Extract the (X, Y) coordinate from the center of the cell holding the provided text.  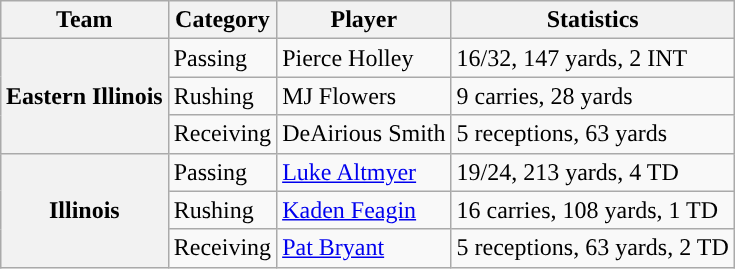
Kaden Feagin (364, 210)
16/32, 147 yards, 2 INT (592, 58)
MJ Flowers (364, 96)
Team (84, 20)
5 receptions, 63 yards, 2 TD (592, 248)
19/24, 213 yards, 4 TD (592, 172)
16 carries, 108 yards, 1 TD (592, 210)
Eastern Illinois (84, 96)
DeAirious Smith (364, 134)
Player (364, 20)
Luke Altmyer (364, 172)
5 receptions, 63 yards (592, 134)
Pat Bryant (364, 248)
Pierce Holley (364, 58)
Category (222, 20)
9 carries, 28 yards (592, 96)
Statistics (592, 20)
Illinois (84, 210)
